Extract the (X, Y) coordinate from the center of the cell holding the provided text.  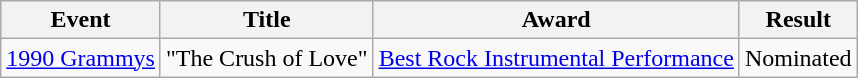
1990 Grammys (81, 58)
Title (266, 20)
Nominated (798, 58)
Result (798, 20)
Best Rock Instrumental Performance (556, 58)
Award (556, 20)
"The Crush of Love" (266, 58)
Event (81, 20)
